Capture the cell that displays the provided text and extract its [x, y] central coordinate. 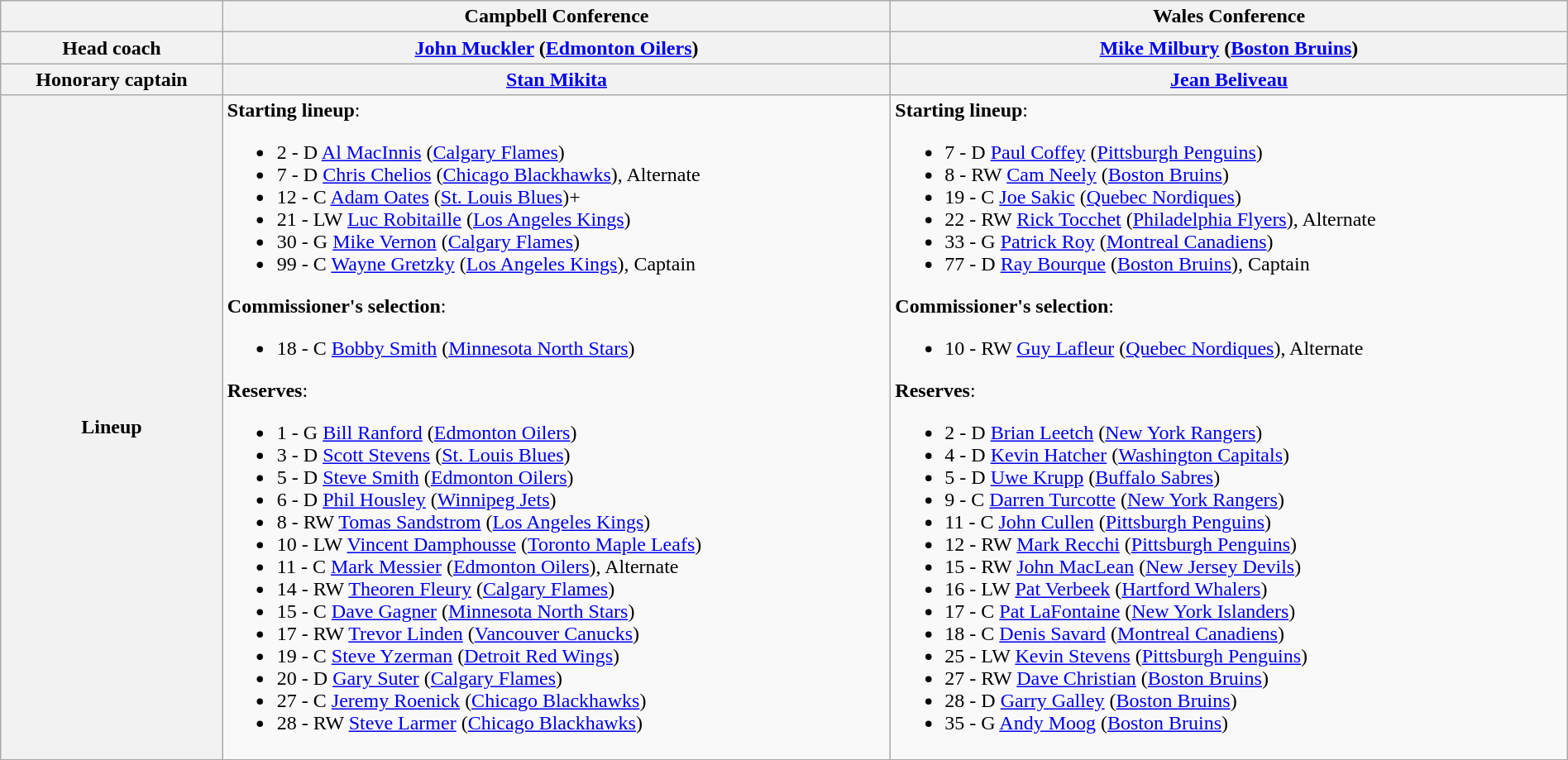
Jean Beliveau [1229, 79]
John Muckler (Edmonton Oilers) [556, 48]
Head coach [112, 48]
Honorary captain [112, 79]
Wales Conference [1229, 17]
Lineup [112, 427]
Campbell Conference [556, 17]
Stan Mikita [556, 79]
Mike Milbury (Boston Bruins) [1229, 48]
